Identify which cell holds the provided text, then report its [x, y] central coordinate. 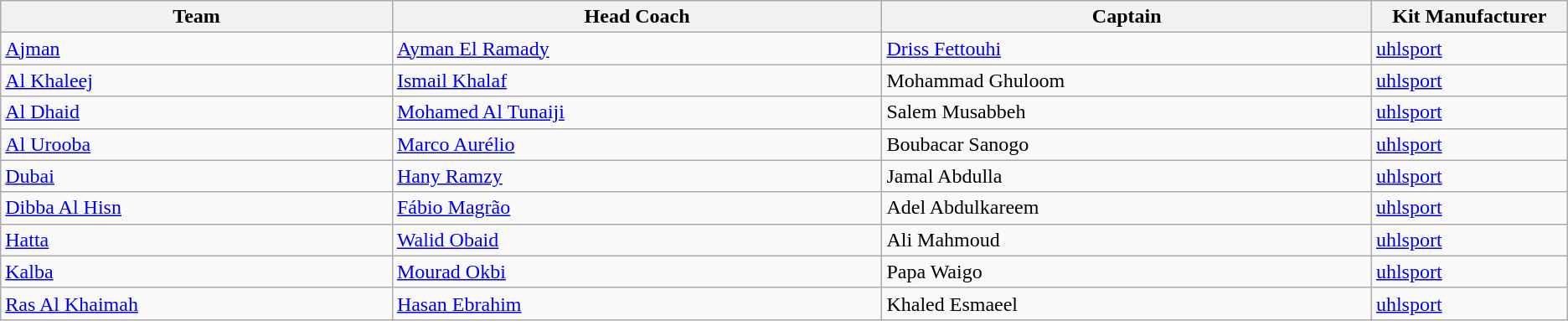
Al Khaleej [197, 80]
Al Urooba [197, 144]
Team [197, 17]
Ayman El Ramady [637, 49]
Marco Aurélio [637, 144]
Adel Abdulkareem [1127, 208]
Walid Obaid [637, 240]
Papa Waigo [1127, 272]
Hany Ramzy [637, 176]
Ali Mahmoud [1127, 240]
Hatta [197, 240]
Mohamed Al Tunaiji [637, 112]
Fábio Magrão [637, 208]
Al Dhaid [197, 112]
Driss Fettouhi [1127, 49]
Dibba Al Hisn [197, 208]
Captain [1127, 17]
Boubacar Sanogo [1127, 144]
Kit Manufacturer [1469, 17]
Salem Musabbeh [1127, 112]
Dubai [197, 176]
Jamal Abdulla [1127, 176]
Mourad Okbi [637, 272]
Khaled Esmaeel [1127, 303]
Ismail Khalaf [637, 80]
Mohammad Ghuloom [1127, 80]
Hasan Ebrahim [637, 303]
Head Coach [637, 17]
Kalba [197, 272]
Ras Al Khaimah [197, 303]
Ajman [197, 49]
